Search for the cell housing the specified text and yield its (X, Y) center coordinate. 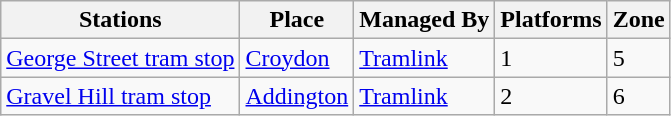
Platforms (551, 20)
Zone (638, 20)
2 (551, 96)
Addington (297, 96)
6 (638, 96)
George Street tram stop (120, 58)
5 (638, 58)
Managed By (424, 20)
Place (297, 20)
Stations (120, 20)
1 (551, 58)
Gravel Hill tram stop (120, 96)
Croydon (297, 58)
